Detect which cell encompasses the target text, then output its (X, Y) center coordinate. 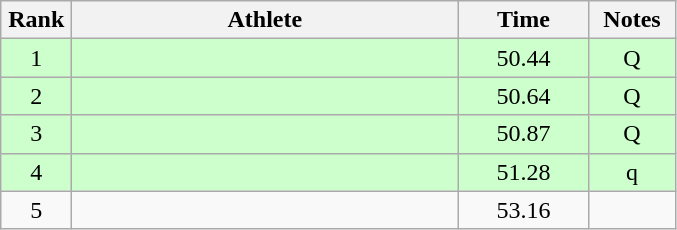
2 (36, 96)
1 (36, 58)
3 (36, 134)
Rank (36, 20)
53.16 (524, 210)
Time (524, 20)
Athlete (265, 20)
50.44 (524, 58)
50.87 (524, 134)
4 (36, 172)
51.28 (524, 172)
5 (36, 210)
q (632, 172)
Notes (632, 20)
50.64 (524, 96)
